Output the [x, y] coordinate of the center of the cell containing the given text.  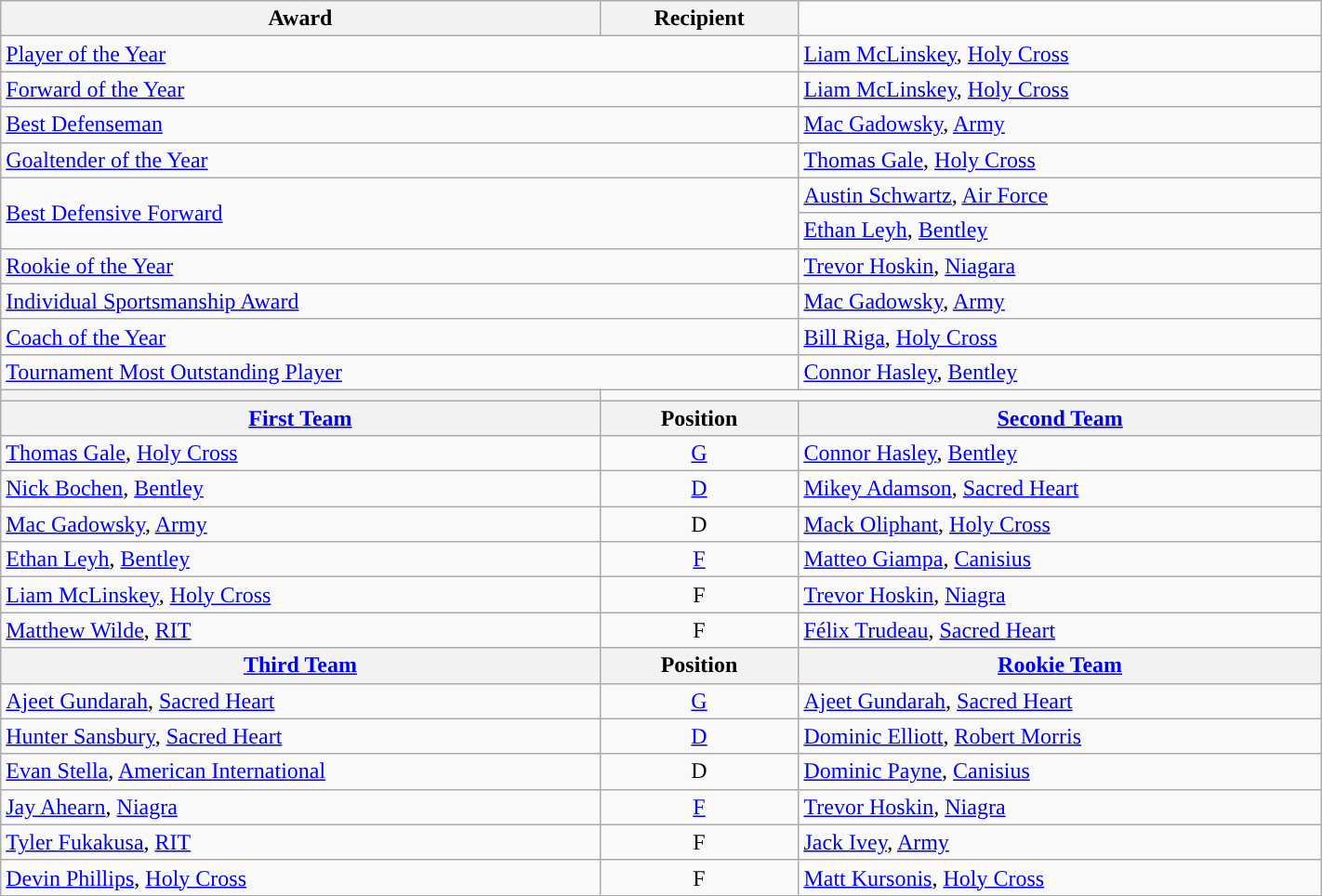
Austin Schwartz, Air Force [1060, 195]
Evan Stella, American International [300, 771]
Second Team [1060, 417]
Mikey Adamson, Sacred Heart [1060, 489]
Devin Phillips, Holy Cross [300, 877]
Coach of the Year [400, 336]
Matt Kursonis, Holy Cross [1060, 877]
Jack Ivey, Army [1060, 842]
Rookie Team [1060, 665]
Player of the Year [400, 54]
Tournament Most Outstanding Player [400, 372]
Dominic Elliott, Robert Morris [1060, 736]
Félix Trudeau, Sacred Heart [1060, 630]
Award [300, 19]
Individual Sportsmanship Award [400, 301]
Tyler Fukakusa, RIT [300, 842]
Best Defenseman [400, 125]
Recipient [699, 19]
First Team [300, 417]
Matthew Wilde, RIT [300, 630]
Best Defensive Forward [400, 213]
Forward of the Year [400, 89]
Nick Bochen, Bentley [300, 489]
Matteo Giampa, Canisius [1060, 560]
Jay Ahearn, Niagra [300, 807]
Dominic Payne, Canisius [1060, 771]
Mack Oliphant, Holy Cross [1060, 524]
Third Team [300, 665]
Trevor Hoskin, Niagara [1060, 266]
Bill Riga, Holy Cross [1060, 336]
Goaltender of the Year [400, 160]
Rookie of the Year [400, 266]
Hunter Sansbury, Sacred Heart [300, 736]
